For the text-containing cell, return its midpoint in [X, Y] coordinate format. 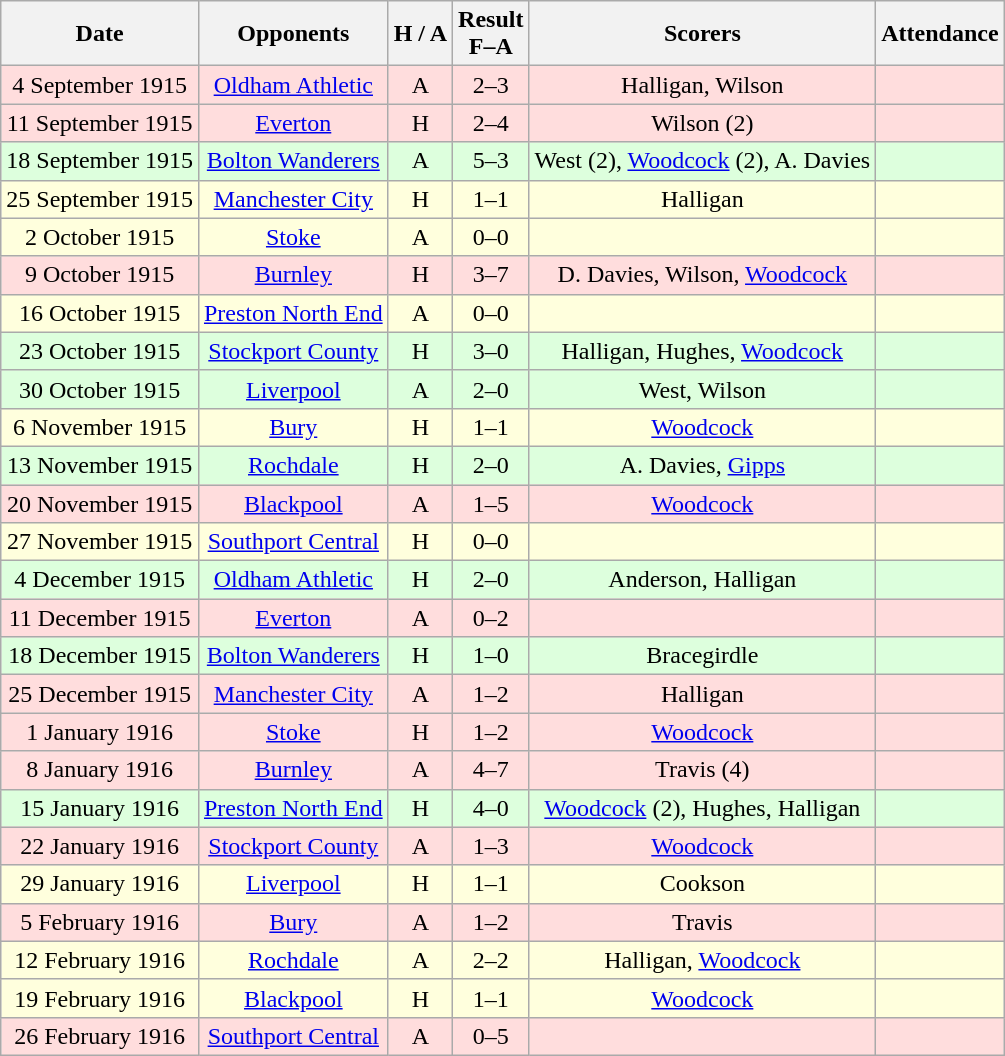
11 December 1915 [100, 618]
3–0 [491, 351]
A. Davies, Gipps [702, 465]
0–5 [491, 1036]
Woodcock (2), Hughes, Halligan [702, 808]
Travis (4) [702, 770]
3–7 [491, 275]
13 November 1915 [100, 465]
26 February 1916 [100, 1036]
23 October 1915 [100, 351]
11 September 1915 [100, 123]
Attendance [940, 34]
4 December 1915 [100, 580]
2–3 [491, 85]
4–7 [491, 770]
15 January 1916 [100, 808]
6 November 1915 [100, 427]
Wilson (2) [702, 123]
West (2), Woodcock (2), A. Davies [702, 161]
2–2 [491, 960]
Halligan, Woodcock [702, 960]
19 February 1916 [100, 998]
Halligan, Wilson [702, 85]
25 December 1915 [100, 694]
D. Davies, Wilson, Woodcock [702, 275]
Anderson, Halligan [702, 580]
18 December 1915 [100, 656]
Halligan, Hughes, Woodcock [702, 351]
H / A [420, 34]
1–5 [491, 503]
8 January 1916 [100, 770]
2 October 1915 [100, 237]
4–0 [491, 808]
22 January 1916 [100, 846]
4 September 1915 [100, 85]
16 October 1915 [100, 313]
1 January 1916 [100, 732]
18 September 1915 [100, 161]
Bracegirdle [702, 656]
5 February 1916 [100, 922]
Travis [702, 922]
2–4 [491, 123]
West, Wilson [702, 389]
27 November 1915 [100, 542]
ResultF–A [491, 34]
1–0 [491, 656]
29 January 1916 [100, 884]
5–3 [491, 161]
Date [100, 34]
25 September 1915 [100, 199]
20 November 1915 [100, 503]
9 October 1915 [100, 275]
1–3 [491, 846]
30 October 1915 [100, 389]
Opponents [293, 34]
Scorers [702, 34]
12 February 1916 [100, 960]
Cookson [702, 884]
0–2 [491, 618]
